Return the (X, Y) coordinate for the center point of the cell that contains the specified text.  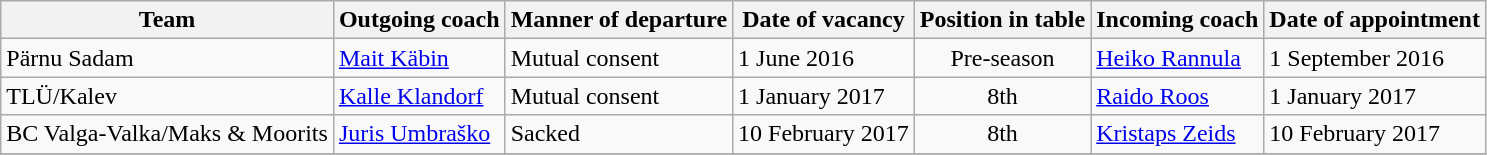
Date of vacancy (824, 20)
Heiko Rannula (1178, 58)
Raido Roos (1178, 96)
Position in table (1002, 20)
Sacked (618, 134)
BC Valga-Valka/Maks & Moorits (168, 134)
Mait Käbin (419, 58)
Pärnu Sadam (168, 58)
Juris Umbraško (419, 134)
1 June 2016 (824, 58)
1 September 2016 (1375, 58)
TLÜ/Kalev (168, 96)
Outgoing coach (419, 20)
Kristaps Zeids (1178, 134)
Manner of departure (618, 20)
Incoming coach (1178, 20)
Pre-season (1002, 58)
Kalle Klandorf (419, 96)
Date of appointment (1375, 20)
Team (168, 20)
